Pinpoint the cell where the given text exists, returning its [x, y] midpoint coordinate. 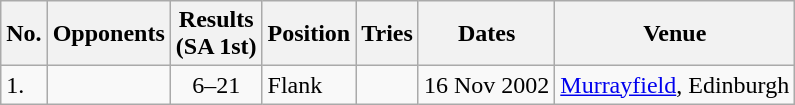
Tries [388, 34]
Murrayfield, Edinburgh [675, 85]
Venue [675, 34]
16 Nov 2002 [486, 85]
Results(SA 1st) [216, 34]
Opponents [108, 34]
Flank [309, 85]
1. [24, 85]
6–21 [216, 85]
No. [24, 34]
Position [309, 34]
Dates [486, 34]
